Return the (X, Y) coordinate for the center point of the cell that contains the specified text.  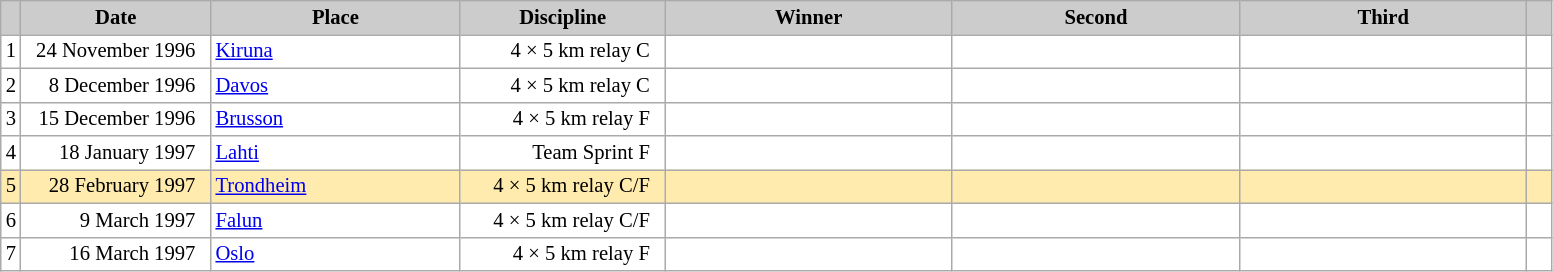
16 March 1997 (116, 254)
28 February 1997 (116, 186)
18 January 1997 (116, 153)
Discipline (562, 17)
8 December 1996 (116, 85)
15 December 1996 (116, 119)
Brusson (336, 119)
Lahti (336, 153)
Second (1096, 17)
Oslo (336, 254)
2 (11, 85)
Team Sprint F (562, 153)
Trondheim (336, 186)
7 (11, 254)
9 March 1997 (116, 220)
6 (11, 220)
Date (116, 17)
3 (11, 119)
5 (11, 186)
Falun (336, 220)
Place (336, 17)
Winner (808, 17)
24 November 1996 (116, 51)
4 (11, 153)
Kiruna (336, 51)
Davos (336, 85)
Third (1384, 17)
1 (11, 51)
